Find where the given text appears and provide that cell's center as (X, Y) coordinate. 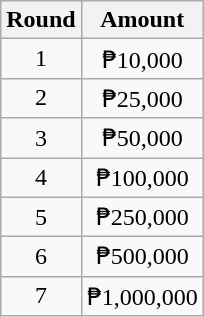
₱100,000 (142, 178)
7 (41, 296)
5 (41, 217)
3 (41, 138)
2 (41, 98)
₱25,000 (142, 98)
4 (41, 178)
6 (41, 257)
Round (41, 20)
₱250,000 (142, 217)
₱500,000 (142, 257)
1 (41, 59)
₱50,000 (142, 138)
₱10,000 (142, 59)
Amount (142, 20)
₱1,000,000 (142, 296)
